Capture the cell that displays the provided text and extract its (X, Y) central coordinate. 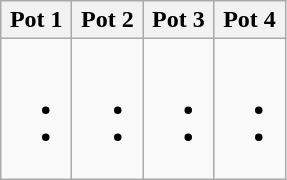
Pot 4 (250, 20)
Pot 1 (36, 20)
Pot 3 (178, 20)
Pot 2 (108, 20)
